Determine the [x, y] coordinate at the center of the cell enclosing the given text.  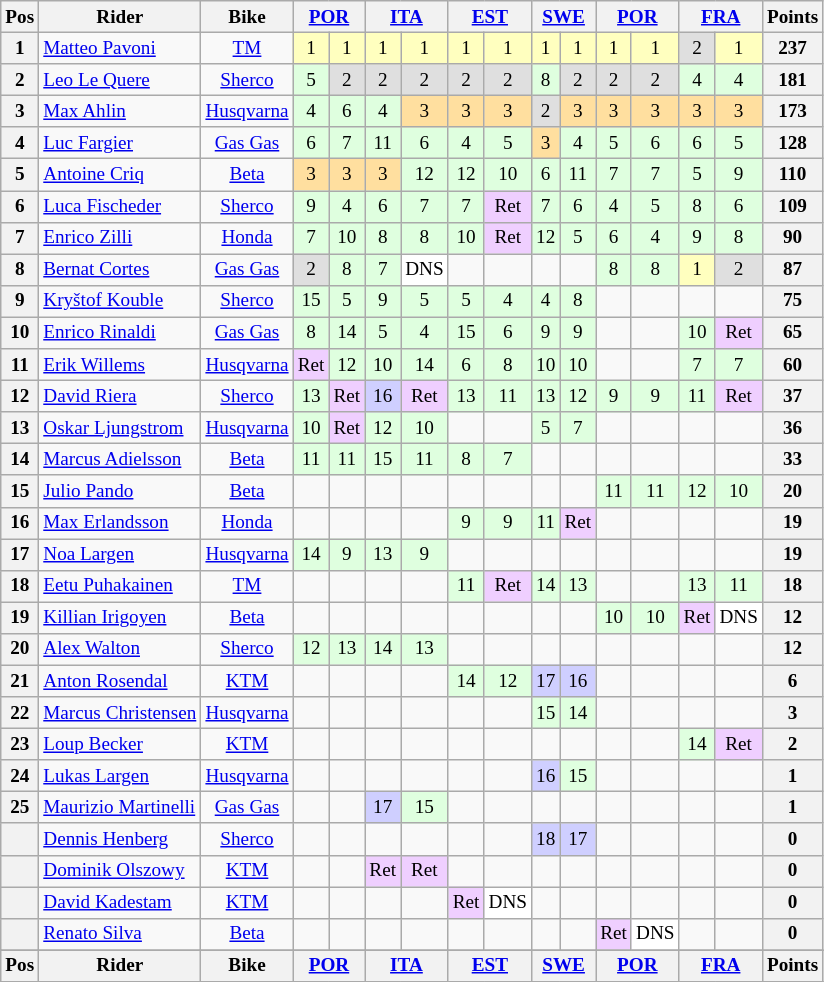
Oskar Ljungstrom [120, 428]
Kryštof Kouble [120, 301]
36 [792, 428]
33 [792, 460]
22 [20, 713]
Loup Becker [120, 744]
110 [792, 175]
Erik Willems [120, 365]
Marcus Adielsson [120, 460]
Leo Le Quere [120, 80]
Max Erlandsson [120, 523]
128 [792, 143]
Killian Irigoyen [120, 618]
Luc Fargier [120, 143]
25 [20, 808]
75 [792, 301]
Renato Silva [120, 934]
Lukas Largen [120, 776]
90 [792, 238]
173 [792, 111]
24 [20, 776]
109 [792, 206]
23 [20, 744]
Bernat Cortes [120, 270]
Antoine Criq [120, 175]
Julio Pando [120, 491]
David Kadestam [120, 902]
Maurizio Martinelli [120, 808]
Enrico Zilli [120, 238]
Noa Largen [120, 554]
Eetu Puhakainen [120, 586]
Luca Fischeder [120, 206]
65 [792, 333]
Marcus Christensen [120, 713]
Dominik Olszowy [120, 871]
David Riera [120, 396]
37 [792, 396]
181 [792, 80]
Enrico Rinaldi [120, 333]
60 [792, 365]
Max Ahlin [120, 111]
Anton Rosendal [120, 681]
Dennis Henberg [120, 839]
21 [20, 681]
237 [792, 48]
Alex Walton [120, 649]
87 [792, 270]
Matteo Pavoni [120, 48]
